Pinpoint the cell where the given text exists, returning its (x, y) midpoint coordinate. 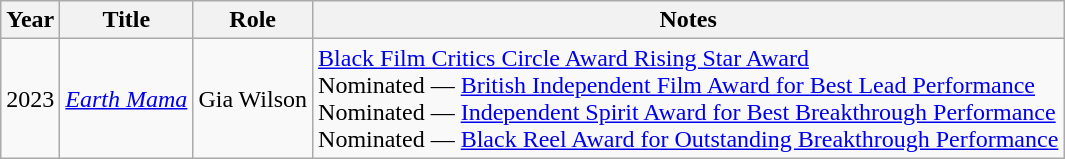
Gia Wilson (253, 98)
Role (253, 20)
Earth Mama (126, 98)
Year (30, 20)
Notes (688, 20)
Title (126, 20)
2023 (30, 98)
